Scan for the cell matching the given text and deliver its [X, Y] coordinate at center. 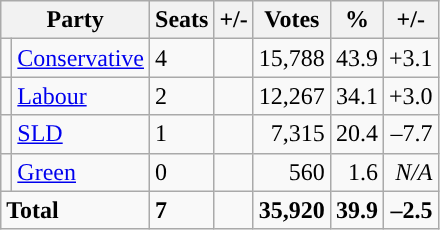
20.4 [356, 134]
Conservative [81, 58]
–7.7 [410, 134]
2 [182, 96]
34.1 [356, 96]
43.9 [356, 58]
–2.5 [410, 210]
SLD [81, 134]
12,267 [292, 96]
35,920 [292, 210]
% [356, 20]
7,315 [292, 134]
Seats [182, 20]
Labour [81, 96]
39.9 [356, 210]
15,788 [292, 58]
N/A [410, 172]
1.6 [356, 172]
+3.1 [410, 58]
4 [182, 58]
Party [76, 20]
Votes [292, 20]
7 [182, 210]
+3.0 [410, 96]
1 [182, 134]
560 [292, 172]
Total [76, 210]
Green [81, 172]
0 [182, 172]
